From the cell containing the given text, extract its center point as [X, Y] coordinate. 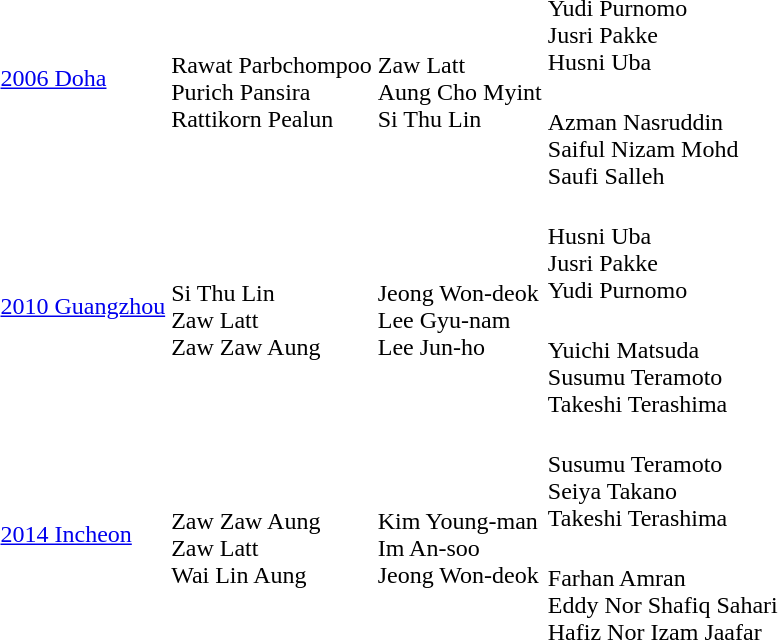
Si Thu LinZaw LattZaw Zaw Aung [272, 306]
Jeong Won-deokLee Gyu-namLee Jun-ho [460, 306]
